From the cell containing the given text, extract its center point as [x, y] coordinate. 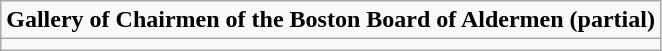
Gallery of Chairmen of the Boston Board of Aldermen (partial) [331, 20]
